Locate the cell with the specified text and output its [x, y] center coordinate. 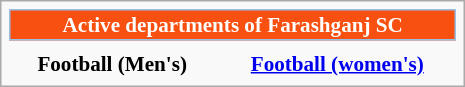
Active departments of Farashganj SC [232, 25]
Football (Men's) [112, 63]
Football (women's) [337, 63]
